Find where the given text appears and provide that cell's center as (X, Y) coordinate. 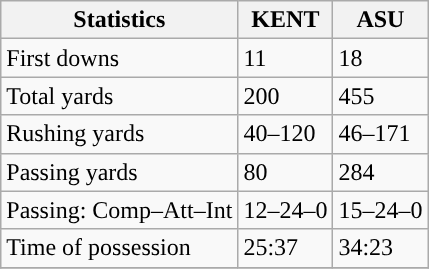
15–24–0 (380, 210)
Passing: Comp–Att–Int (120, 210)
200 (286, 96)
Rushing yards (120, 134)
46–171 (380, 134)
284 (380, 172)
12–24–0 (286, 210)
25:37 (286, 248)
80 (286, 172)
ASU (380, 20)
KENT (286, 20)
Time of possession (120, 248)
Total yards (120, 96)
34:23 (380, 248)
18 (380, 58)
Passing yards (120, 172)
455 (380, 96)
First downs (120, 58)
11 (286, 58)
Statistics (120, 20)
40–120 (286, 134)
